Capture the cell that displays the provided text and extract its (X, Y) central coordinate. 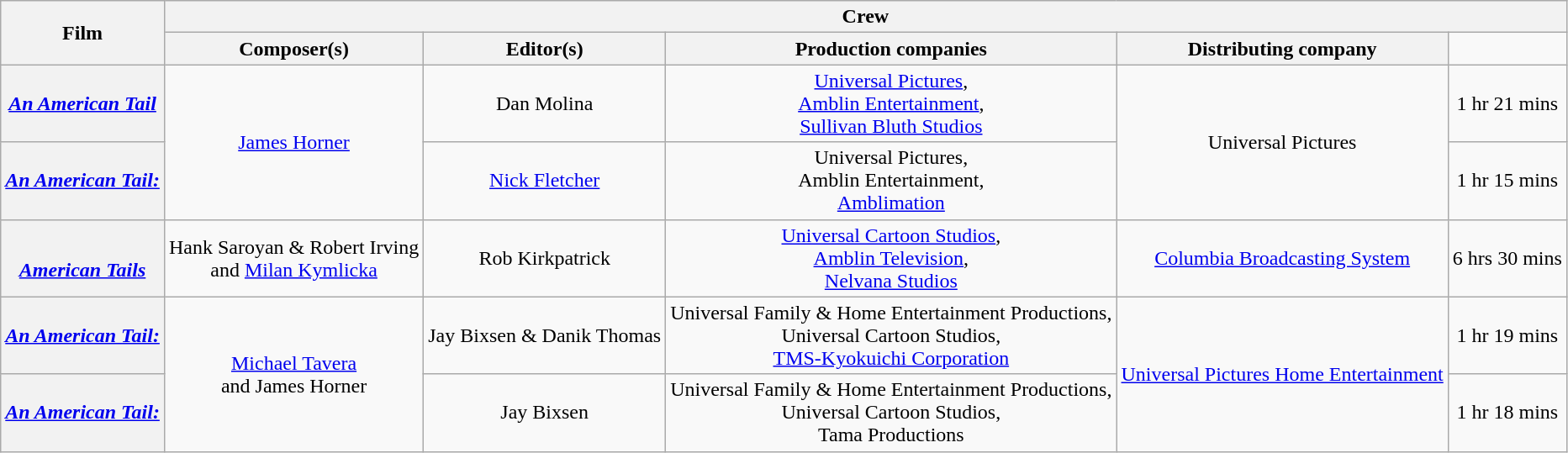
American Tails (82, 258)
Universal Pictures (1282, 142)
Rob Kirkpatrick (545, 258)
6 hrs 30 mins (1507, 258)
Nick Fletcher (545, 181)
Composer(s) (293, 49)
An American Tail (82, 103)
James Horner (293, 142)
Jay Bixsen (545, 413)
1 hr 19 mins (1507, 335)
Hank Saroyan & Robert Irving and Milan Kymlicka (293, 258)
Jay Bixsen & Danik Thomas (545, 335)
Production companies (891, 49)
Universal Family & Home Entertainment Productions, Universal Cartoon Studios, TMS-Kyokuichi Corporation (891, 335)
Editor(s) (545, 49)
Film (82, 33)
Universal Pictures Home Entertainment (1282, 374)
Distributing company (1282, 49)
1 hr 15 mins (1507, 181)
Universal Cartoon Studios, Amblin Television, Nelvana Studios (891, 258)
1 hr 18 mins (1507, 413)
Universal Pictures, Amblin Entertainment, Sullivan Bluth Studios (891, 103)
Columbia Broadcasting System (1282, 258)
Michael Tavera and James Horner (293, 374)
Dan Molina (545, 103)
Universal Family & Home Entertainment Productions, Universal Cartoon Studios, Tama Productions (891, 413)
1 hr 21 mins (1507, 103)
Universal Pictures, Amblin Entertainment, Amblimation (891, 181)
Crew (865, 17)
